Scan for the cell matching the given text and deliver its (X, Y) coordinate at center. 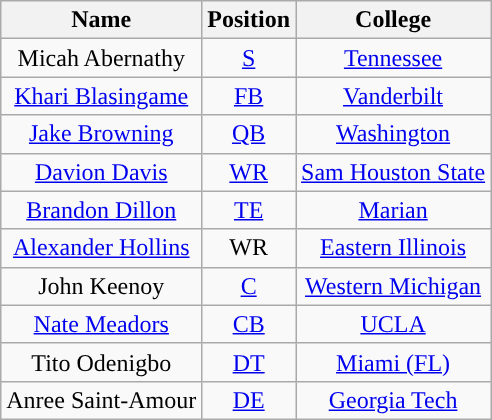
S (249, 58)
DT (249, 362)
Anree Saint-Amour (102, 400)
C (249, 286)
Washington (394, 134)
John Keenoy (102, 286)
Vanderbilt (394, 96)
Marian (394, 210)
CB (249, 324)
Tito Odenigbo (102, 362)
Georgia Tech (394, 400)
Micah Abernathy (102, 58)
Brandon Dillon (102, 210)
Khari Blasingame (102, 96)
Western Michigan (394, 286)
Tennessee (394, 58)
QB (249, 134)
Eastern Illinois (394, 248)
Sam Houston State (394, 172)
Position (249, 20)
FB (249, 96)
Miami (FL) (394, 362)
Jake Browning (102, 134)
DE (249, 400)
Davion Davis (102, 172)
College (394, 20)
UCLA (394, 324)
Alexander Hollins (102, 248)
TE (249, 210)
Nate Meadors (102, 324)
Name (102, 20)
